Determine the [X, Y] coordinate at the center of the cell enclosing the given text.  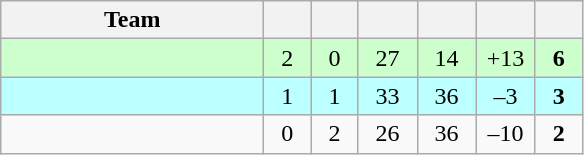
14 [446, 58]
+13 [506, 58]
–3 [506, 96]
–10 [506, 134]
Team [132, 20]
33 [388, 96]
26 [388, 134]
3 [558, 96]
27 [388, 58]
6 [558, 58]
